Capture the cell that displays the provided text and extract its (X, Y) central coordinate. 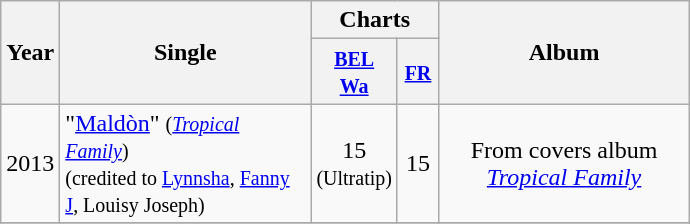
Charts (375, 20)
Album (564, 52)
2013 (30, 164)
15 (418, 164)
FR (418, 72)
From covers album Tropical Family (564, 164)
Single (186, 52)
"Maldòn" (Tropical Family)(credited to Lynnsha, Fanny J, Louisy Joseph) (186, 164)
BEL Wa (354, 72)
15(Ultratip) (354, 164)
Year (30, 52)
